Capture the cell that displays the provided text and extract its (X, Y) central coordinate. 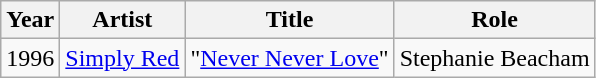
Simply Red (122, 58)
"Never Never Love" (290, 58)
Title (290, 20)
Artist (122, 20)
Stephanie Beacham (494, 58)
1996 (30, 58)
Role (494, 20)
Year (30, 20)
